Identify which cell holds the provided text, then report its [X, Y] central coordinate. 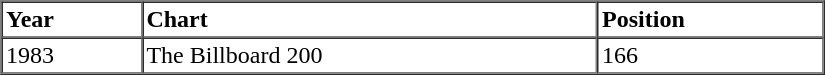
The Billboard 200 [370, 56]
Position [711, 20]
Chart [370, 20]
Year [72, 20]
166 [711, 56]
1983 [72, 56]
